Scan for the cell matching the given text and deliver its [x, y] coordinate at center. 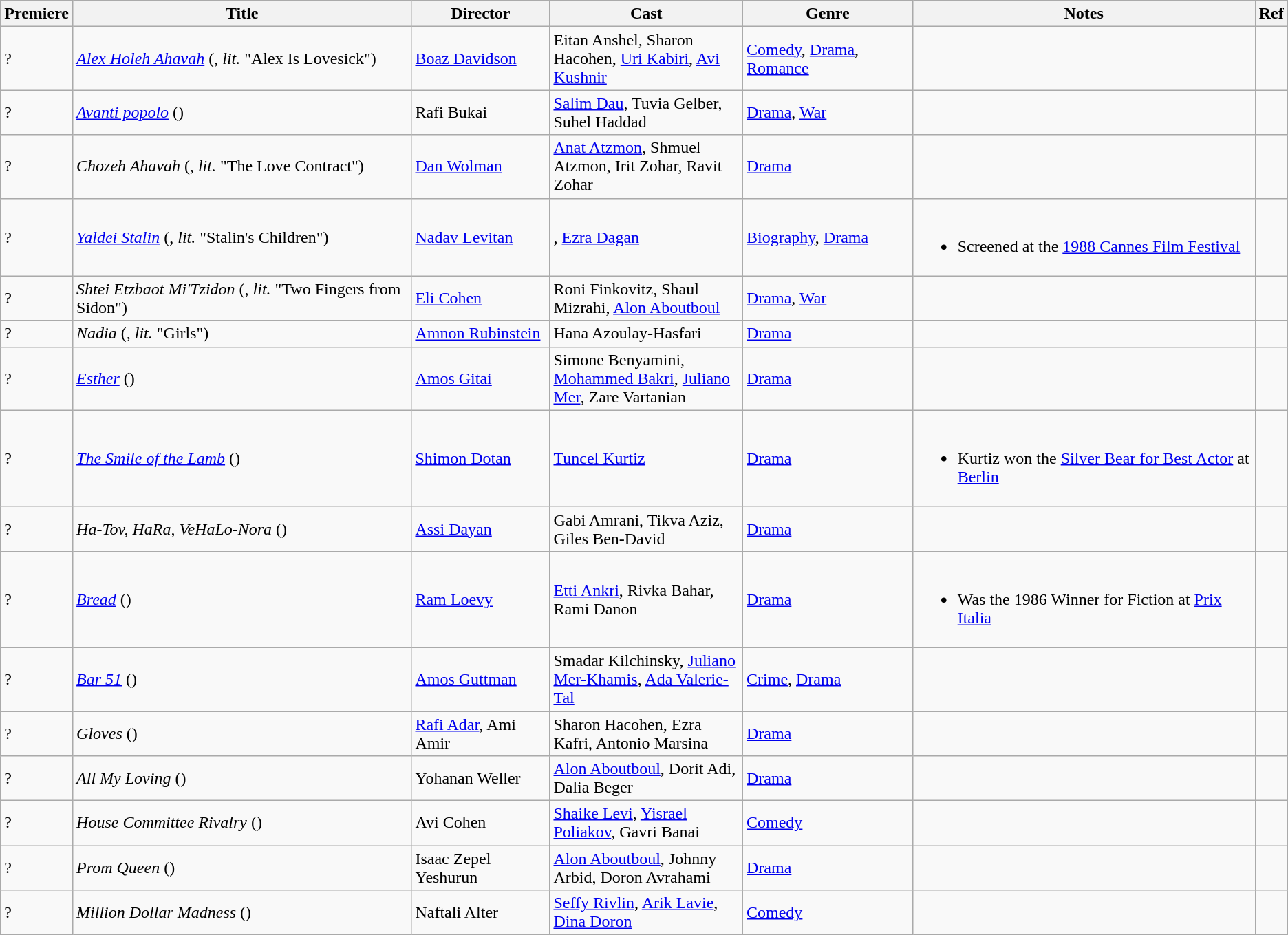
Amos Guttman [480, 679]
Seffy Rivlin, Arik Lavie, Dina Doron [647, 912]
Alon Aboutboul, Johnny Arbid, Doron Avrahami [647, 868]
Ref [1271, 14]
Chozeh Ahavah (, lit. "The Love Contract") [242, 166]
Crime, Drama [828, 679]
Smadar Kilchinsky, Juliano Mer-Khamis, Ada Valerie-Tal [647, 679]
Isaac Zepel Yeshurun [480, 868]
Gloves () [242, 733]
Nadav Levitan [480, 237]
Simone Benyamini, Mohammed Bakri, Juliano Mer, Zare Vartanian [647, 378]
Screened at the 1988 Cannes Film Festival [1084, 237]
Shaike Levi, Yisrael Poliakov, Gavri Banai [647, 823]
All My Loving () [242, 779]
Shimon Dotan [480, 458]
Ha-Tov, HaRa, VeHaLo-Nora () [242, 528]
Hana Azoulay-Hasfari [647, 334]
Cast [647, 14]
Assi Dayan [480, 528]
House Committee Rivalry () [242, 823]
Eitan Anshel, Sharon Hacohen, Uri Kabiri, Avi Kushnir [647, 58]
Bread () [242, 599]
Bar 51 () [242, 679]
Sharon Hacohen, Ezra Kafri, Antonio Marsina [647, 733]
Tuncel Kurtiz [647, 458]
Naftali Alter [480, 912]
Dan Wolman [480, 166]
Amnon Rubinstein [480, 334]
Shtei Etzbaot Mi'Tzidon (, lit. "Two Fingers from Sidon") [242, 299]
Eli Cohen [480, 299]
Premiere [37, 14]
Esther () [242, 378]
Kurtiz won the Silver Bear for Best Actor at Berlin [1084, 458]
Alon Aboutboul, Dorit Adi, Dalia Beger [647, 779]
Gabi Amrani, Tikva Aziz, Giles Ben-David [647, 528]
Alex Holeh Ahavah (, lit. "Alex Is Lovesick") [242, 58]
Yaldei Stalin (, lit. "Stalin's Children") [242, 237]
Boaz Davidson [480, 58]
Ram Loevy [480, 599]
Anat Atzmon, Shmuel Atzmon, Irit Zohar, Ravit Zohar [647, 166]
, Ezra Dagan [647, 237]
Avi Cohen [480, 823]
Roni Finkovitz, Shaul Mizrahi, Alon Aboutboul [647, 299]
Title [242, 14]
Rafi Bukai [480, 113]
Was the 1986 Winner for Fiction at Prix Italia [1084, 599]
Prom Queen () [242, 868]
Avanti popolo () [242, 113]
Rafi Adar, Ami Amir [480, 733]
Million Dollar Madness () [242, 912]
Biography, Drama [828, 237]
The Smile of the Lamb () [242, 458]
Yohanan Weller [480, 779]
Salim Dau, Tuvia Gelber, Suhel Haddad [647, 113]
Notes [1084, 14]
Amos Gitai [480, 378]
Comedy, Drama, Romance [828, 58]
Director [480, 14]
Nadia (, lit. "Girls") [242, 334]
Etti Ankri, Rivka Bahar, Rami Danon [647, 599]
Genre [828, 14]
